Pinpoint the cell where the given text exists, returning its [X, Y] midpoint coordinate. 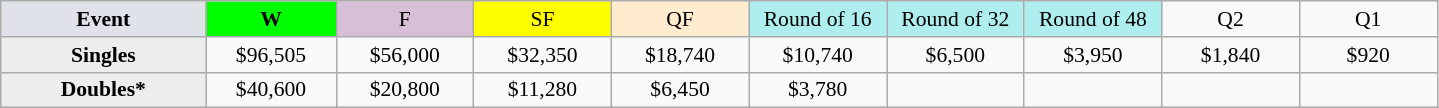
$96,505 [271, 55]
Q1 [1368, 19]
Round of 16 [818, 19]
$3,780 [818, 90]
$3,950 [1093, 55]
$10,740 [818, 55]
Round of 48 [1093, 19]
$11,280 [543, 90]
SF [543, 19]
W [271, 19]
$6,500 [955, 55]
Doubles* [104, 90]
$56,000 [405, 55]
Singles [104, 55]
$20,800 [405, 90]
$920 [1368, 55]
Q2 [1231, 19]
F [405, 19]
Round of 32 [955, 19]
Event [104, 19]
$40,600 [271, 90]
$6,450 [680, 90]
QF [680, 19]
$1,840 [1231, 55]
$18,740 [680, 55]
$32,350 [543, 55]
